Identify which cell holds the provided text, then report its (x, y) central coordinate. 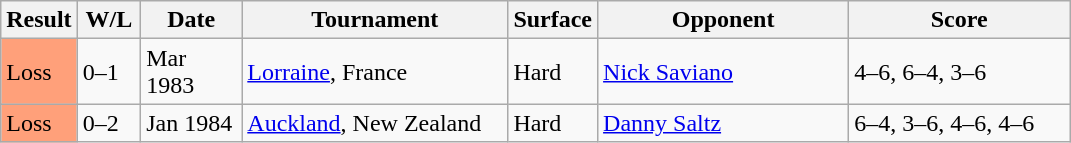
Result (39, 20)
Auckland, New Zealand (375, 123)
0–1 (109, 72)
Mar 1983 (192, 72)
Lorraine, France (375, 72)
Date (192, 20)
W/L (109, 20)
Opponent (724, 20)
Nick Saviano (724, 72)
0–2 (109, 123)
6–4, 3–6, 4–6, 4–6 (960, 123)
Danny Saltz (724, 123)
Surface (553, 20)
Jan 1984 (192, 123)
Tournament (375, 20)
4–6, 6–4, 3–6 (960, 72)
Score (960, 20)
